Search for the cell housing the specified text and yield its [x, y] center coordinate. 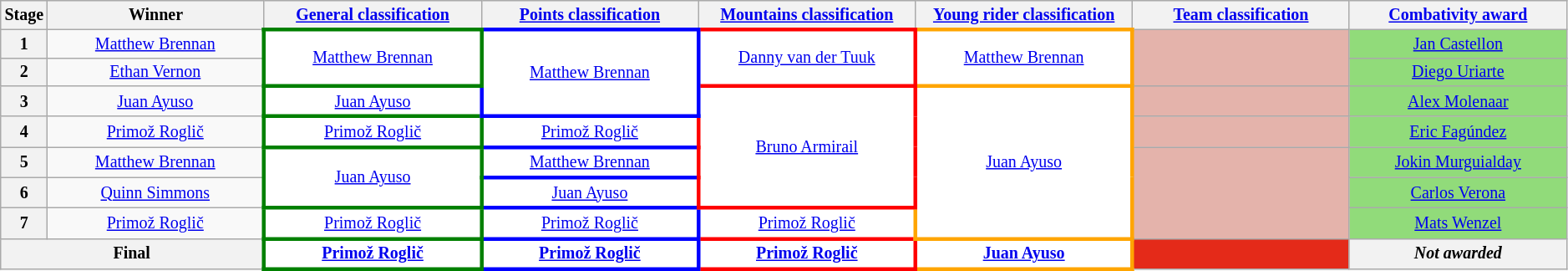
General classification [373, 15]
Jokin Murguialday [1458, 162]
5 [24, 162]
Final [132, 253]
Young rider classification [1024, 15]
Mats Wenzel [1458, 223]
Team classification [1241, 15]
1 [24, 43]
Ethan Vernon [155, 72]
6 [24, 192]
3 [24, 101]
Bruno Armirail [807, 147]
Combativity award [1458, 15]
Alex Molenaar [1458, 101]
7 [24, 223]
Mountains classification [807, 15]
Stage [24, 15]
4 [24, 131]
Not awarded [1458, 253]
Quinn Simmons [155, 192]
Danny van der Tuuk [807, 59]
Winner [155, 15]
Jan Castellon [1458, 43]
Points classification [590, 15]
Diego Uriarte [1458, 72]
Carlos Verona [1458, 192]
Eric Fagúndez [1458, 131]
2 [24, 72]
